Search for the cell housing the specified text and yield its [x, y] center coordinate. 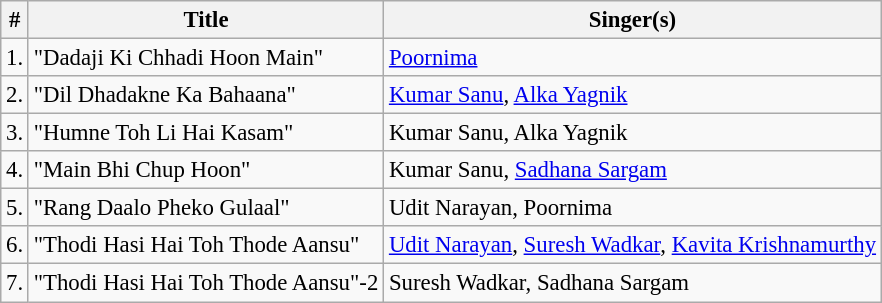
2. [15, 95]
3. [15, 133]
"Thodi Hasi Hai Toh Thode Aansu"-2 [206, 283]
Title [206, 20]
4. [15, 170]
7. [15, 283]
6. [15, 245]
Poornima [633, 58]
"Thodi Hasi Hai Toh Thode Aansu" [206, 245]
"Dil Dhadakne Ka Bahaana" [206, 95]
5. [15, 208]
"Rang Daalo Pheko Gulaal" [206, 208]
"Main Bhi Chup Hoon" [206, 170]
1. [15, 58]
Udit Narayan, Poornima [633, 208]
# [15, 20]
Kumar Sanu, Sadhana Sargam [633, 170]
"Humne Toh Li Hai Kasam" [206, 133]
Singer(s) [633, 20]
Suresh Wadkar, Sadhana Sargam [633, 283]
"Dadaji Ki Chhadi Hoon Main" [206, 58]
Udit Narayan, Suresh Wadkar, Kavita Krishnamurthy [633, 245]
